Extract the [x, y] coordinate from the center of the cell holding the provided text.  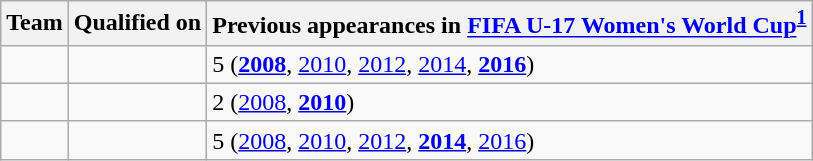
2 (2008, 2010) [510, 102]
Previous appearances in FIFA U-17 Women's World Cup1 [510, 24]
Qualified on [137, 24]
Team [35, 24]
